Scan for the cell matching the given text and deliver its (X, Y) coordinate at center. 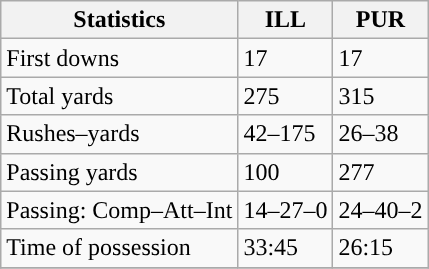
42–175 (286, 134)
Passing: Comp–Att–Int (120, 210)
Time of possession (120, 248)
33:45 (286, 248)
100 (286, 172)
Statistics (120, 20)
26:15 (380, 248)
14–27–0 (286, 210)
275 (286, 96)
Passing yards (120, 172)
315 (380, 96)
Rushes–yards (120, 134)
Total yards (120, 96)
PUR (380, 20)
ILL (286, 20)
277 (380, 172)
24–40–2 (380, 210)
First downs (120, 58)
26–38 (380, 134)
